Return (x, y) of the center of cell containing provided text 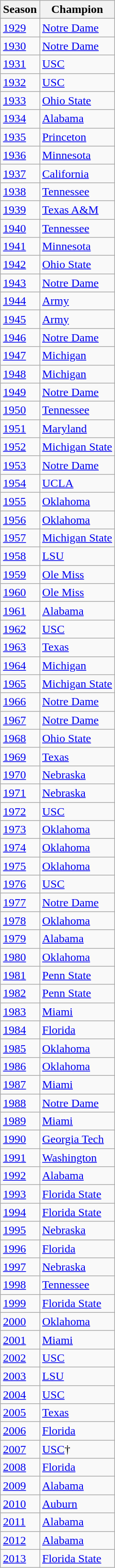
2012 (20, 1540)
1930 (20, 46)
1997 (20, 1267)
1936 (20, 155)
1962 (20, 629)
1945 (20, 319)
1971 (20, 793)
USC† (77, 1449)
Washington (77, 1158)
2003 (20, 1376)
Auburn (77, 1504)
1931 (20, 64)
1965 (20, 684)
1989 (20, 1121)
1939 (20, 210)
1963 (20, 647)
1972 (20, 812)
1966 (20, 702)
1981 (20, 975)
1952 (20, 447)
Season (20, 10)
1979 (20, 939)
2010 (20, 1504)
1996 (20, 1249)
Texas A&M (77, 210)
1986 (20, 1066)
1942 (20, 265)
2007 (20, 1449)
1956 (20, 519)
1949 (20, 392)
1960 (20, 593)
2004 (20, 1395)
2008 (20, 1467)
1991 (20, 1158)
1974 (20, 848)
1993 (20, 1194)
1951 (20, 429)
1980 (20, 957)
1995 (20, 1230)
1947 (20, 356)
1982 (20, 993)
1948 (20, 374)
1943 (20, 283)
1935 (20, 137)
Princeton (77, 137)
1969 (20, 756)
1955 (20, 501)
1938 (20, 192)
1958 (20, 556)
2000 (20, 1321)
Georgia Tech (77, 1139)
1941 (20, 247)
1946 (20, 338)
1937 (20, 173)
2005 (20, 1413)
1968 (20, 738)
1973 (20, 830)
1954 (20, 483)
1959 (20, 575)
1944 (20, 301)
1985 (20, 1048)
1990 (20, 1139)
1961 (20, 611)
1953 (20, 465)
1950 (20, 410)
2009 (20, 1486)
1992 (20, 1176)
2001 (20, 1340)
2011 (20, 1522)
1940 (20, 228)
1998 (20, 1285)
1967 (20, 720)
1970 (20, 775)
Champion (77, 10)
1975 (20, 866)
1999 (20, 1303)
2013 (20, 1558)
1994 (20, 1212)
1976 (20, 884)
1964 (20, 666)
Maryland (77, 429)
1987 (20, 1084)
1929 (20, 28)
1934 (20, 119)
1933 (20, 101)
2006 (20, 1431)
UCLA (77, 483)
1984 (20, 1030)
1977 (20, 902)
1957 (20, 538)
2002 (20, 1358)
1983 (20, 1012)
California (77, 173)
1932 (20, 82)
1988 (20, 1103)
1978 (20, 921)
